Return [X, Y] of the center of cell containing provided text 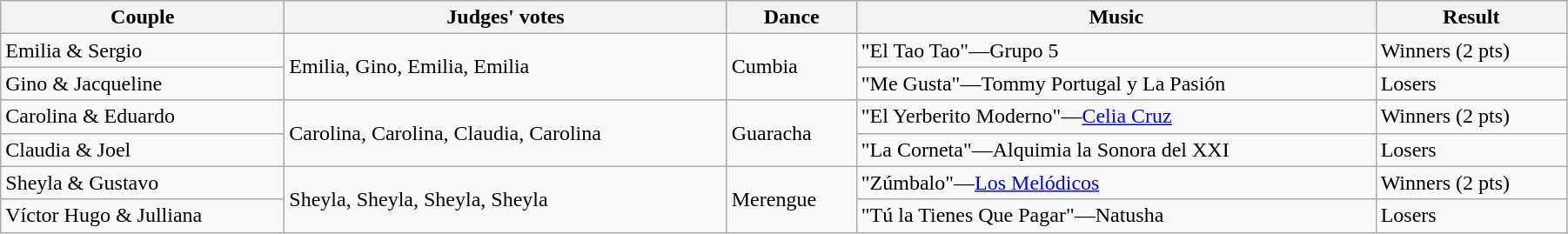
Víctor Hugo & Julliana [143, 216]
Sheyla, Sheyla, Sheyla, Sheyla [506, 199]
"La Corneta"—Alquimia la Sonora del XXI [1116, 150]
Dance [792, 17]
Judges' votes [506, 17]
Carolina & Eduardo [143, 117]
"Me Gusta"—Tommy Portugal y La Pasión [1116, 84]
Emilia, Gino, Emilia, Emilia [506, 67]
Merengue [792, 199]
Emilia & Sergio [143, 50]
Couple [143, 17]
"El Yerberito Moderno"—Celia Cruz [1116, 117]
Guaracha [792, 133]
Gino & Jacqueline [143, 84]
"El Tao Tao"—Grupo 5 [1116, 50]
Sheyla & Gustavo [143, 183]
"Zúmbalo"—Los Melódicos [1116, 183]
Carolina, Carolina, Claudia, Carolina [506, 133]
Claudia & Joel [143, 150]
Result [1471, 17]
Cumbia [792, 67]
"Tú la Tienes Que Pagar"—Natusha [1116, 216]
Music [1116, 17]
